Search for the cell housing the specified text and yield its [x, y] center coordinate. 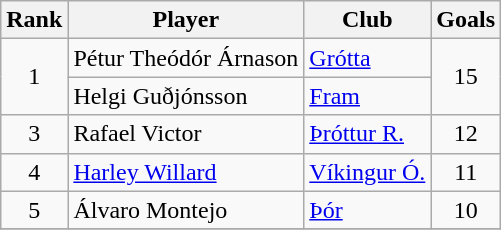
Þór [368, 210]
3 [34, 134]
1 [34, 77]
Rafael Victor [186, 134]
Víkingur Ó. [368, 172]
Þróttur R. [368, 134]
Álvaro Montejo [186, 210]
12 [466, 134]
11 [466, 172]
Club [368, 20]
Player [186, 20]
Pétur Theódór Árnason [186, 58]
10 [466, 210]
Helgi Guðjónsson [186, 96]
Fram [368, 96]
Rank [34, 20]
4 [34, 172]
Goals [466, 20]
5 [34, 210]
15 [466, 77]
Harley Willard [186, 172]
Grótta [368, 58]
